Return the [x, y] coordinate for the center point of the cell that contains the specified text.  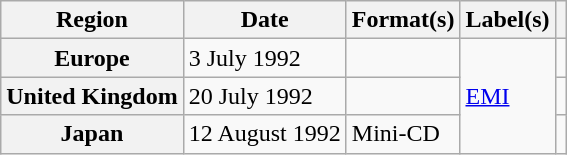
Europe [92, 58]
EMI [508, 96]
Mini-CD [403, 134]
Region [92, 20]
United Kingdom [92, 96]
Date [264, 20]
Format(s) [403, 20]
Japan [92, 134]
12 August 1992 [264, 134]
Label(s) [508, 20]
20 July 1992 [264, 96]
3 July 1992 [264, 58]
